Provide the [x, y] coordinate of the cell's center where the given text is located.  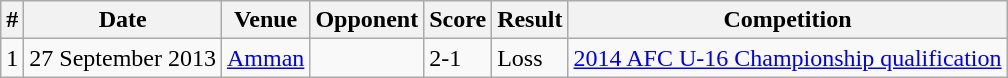
27 September 2013 [123, 58]
Result [530, 20]
# [12, 20]
2014 AFC U-16 Championship qualification [788, 58]
Opponent [367, 20]
Competition [788, 20]
Date [123, 20]
2-1 [458, 58]
1 [12, 58]
Amman [266, 58]
Score [458, 20]
Venue [266, 20]
Loss [530, 58]
